Output the [x, y] coordinate of the center of the cell containing the given text.  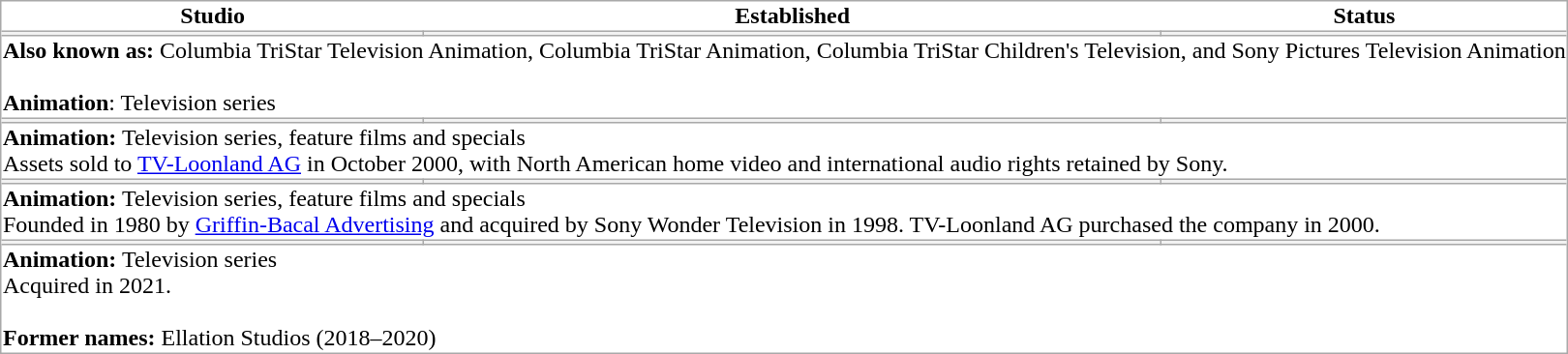
Studio [213, 16]
Status [1365, 16]
Animation: Television seriesAcquired in 2021.Former names: Ellation Studios (2018–2020) [785, 300]
Established [793, 16]
